Pinpoint the cell where the given text exists, returning its [x, y] midpoint coordinate. 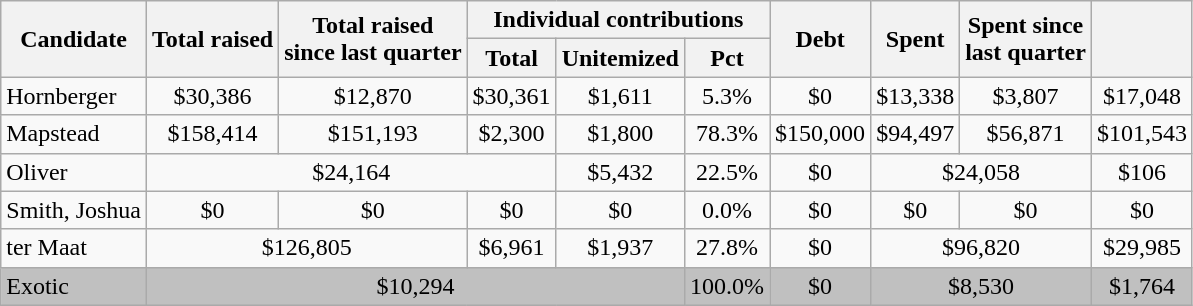
Debt [820, 39]
$12,870 [373, 96]
0.0% [726, 210]
$1,764 [1142, 286]
$24,164 [352, 172]
Spent sincelast quarter [1026, 39]
$96,820 [982, 248]
Smith, Joshua [74, 210]
$101,543 [1142, 134]
Exotic [74, 286]
Total raised [213, 39]
$30,386 [213, 96]
Pct [726, 58]
$158,414 [213, 134]
$8,530 [982, 286]
Unitemized [620, 58]
Individual contributions [618, 20]
$2,300 [512, 134]
Hornberger [74, 96]
$126,805 [308, 248]
$94,497 [916, 134]
$17,048 [1142, 96]
5.3% [726, 96]
$5,432 [620, 172]
$1,800 [620, 134]
Oliver [74, 172]
Mapstead [74, 134]
$30,361 [512, 96]
Total raisedsince last quarter [373, 39]
Spent [916, 39]
$29,985 [1142, 248]
78.3% [726, 134]
27.8% [726, 248]
$56,871 [1026, 134]
$24,058 [982, 172]
$1,611 [620, 96]
100.0% [726, 286]
ter Maat [74, 248]
Candidate [74, 39]
$6,961 [512, 248]
$10,294 [416, 286]
22.5% [726, 172]
$106 [1142, 172]
Total [512, 58]
$3,807 [1026, 96]
$150,000 [820, 134]
$13,338 [916, 96]
$151,193 [373, 134]
$1,937 [620, 248]
